Return [x, y] of the center of cell containing provided text 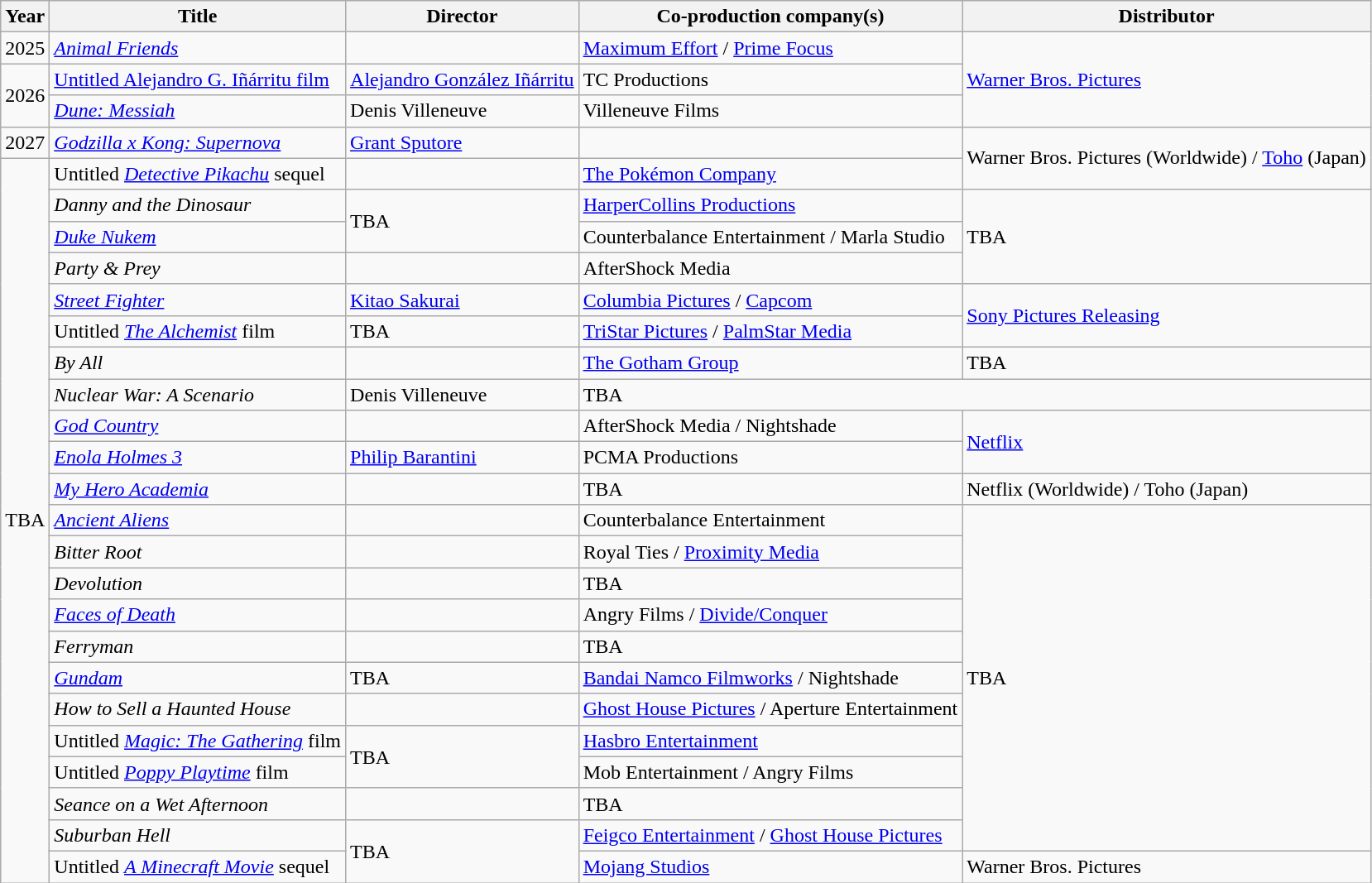
Feigco Entertainment / Ghost House Pictures [770, 835]
Party & Prey [198, 268]
Columbia Pictures / Capcom [770, 300]
Mob Entertainment / Angry Films [770, 772]
Royal Ties / Proximity Media [770, 552]
Distributor [1167, 17]
Mojang Studios [770, 866]
Hasbro Entertainment [770, 741]
Untitled Alejandro G. Iñárritu film [198, 79]
The Pokémon Company [770, 174]
God Country [198, 426]
HarperCollins Productions [770, 205]
2027 [25, 142]
By All [198, 362]
Ancient Aliens [198, 521]
TriStar Pictures / PalmStar Media [770, 331]
Ghost House Pictures / Aperture Entertainment [770, 709]
Devolution [198, 583]
Untitled The Alchemist film [198, 331]
AfterShock Media [770, 268]
Bitter Root [198, 552]
Untitled Detective Pikachu sequel [198, 174]
Director [463, 17]
Nuclear War: A Scenario [198, 395]
Kitao Sakurai [463, 300]
Ferryman [198, 646]
Philip Barantini [463, 458]
2025 [25, 48]
Angry Films / Divide/Conquer [770, 615]
Villeneuve Films [770, 111]
Alejandro González Iñárritu [463, 79]
Seance on a Wet Afternoon [198, 804]
Grant Sputore [463, 142]
Faces of Death [198, 615]
Enola Holmes 3 [198, 458]
Maximum Effort / Prime Focus [770, 48]
Duke Nukem [198, 237]
Title [198, 17]
Animal Friends [198, 48]
The Gotham Group [770, 362]
Counterbalance Entertainment / Marla Studio [770, 237]
PCMA Productions [770, 458]
2026 [25, 95]
Untitled A Minecraft Movie sequel [198, 866]
AfterShock Media / Nightshade [770, 426]
Bandai Namco Filmworks / Nightshade [770, 678]
Godzilla x Kong: Supernova [198, 142]
Counterbalance Entertainment [770, 521]
Street Fighter [198, 300]
Suburban Hell [198, 835]
Gundam [198, 678]
Untitled Poppy Playtime film [198, 772]
Danny and the Dinosaur [198, 205]
Sony Pictures Releasing [1167, 315]
Warner Bros. Pictures (Worldwide) / Toho (Japan) [1167, 158]
Netflix [1167, 442]
How to Sell a Haunted House [198, 709]
Year [25, 17]
TC Productions [770, 79]
Dune: Messiah [198, 111]
Untitled Magic: The Gathering film [198, 741]
Netflix (Worldwide) / Toho (Japan) [1167, 489]
My Hero Academia [198, 489]
Co-production company(s) [770, 17]
